Scan for the cell matching the given text and deliver its [x, y] coordinate at center. 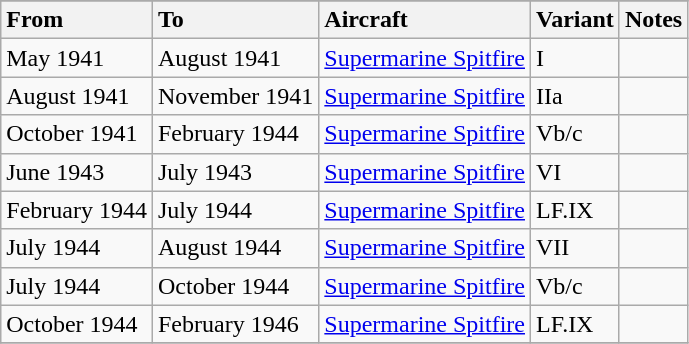
To [235, 20]
Variant [576, 20]
From [77, 20]
August 1944 [235, 248]
VII [576, 248]
Aircraft [425, 20]
IIa [576, 96]
I [576, 58]
February 1946 [235, 324]
May 1941 [77, 58]
Notes [653, 20]
June 1943 [77, 172]
VI [576, 172]
November 1941 [235, 96]
July 1943 [235, 172]
October 1941 [77, 134]
